Determine the (X, Y) coordinate at the center of the cell enclosing the given text.  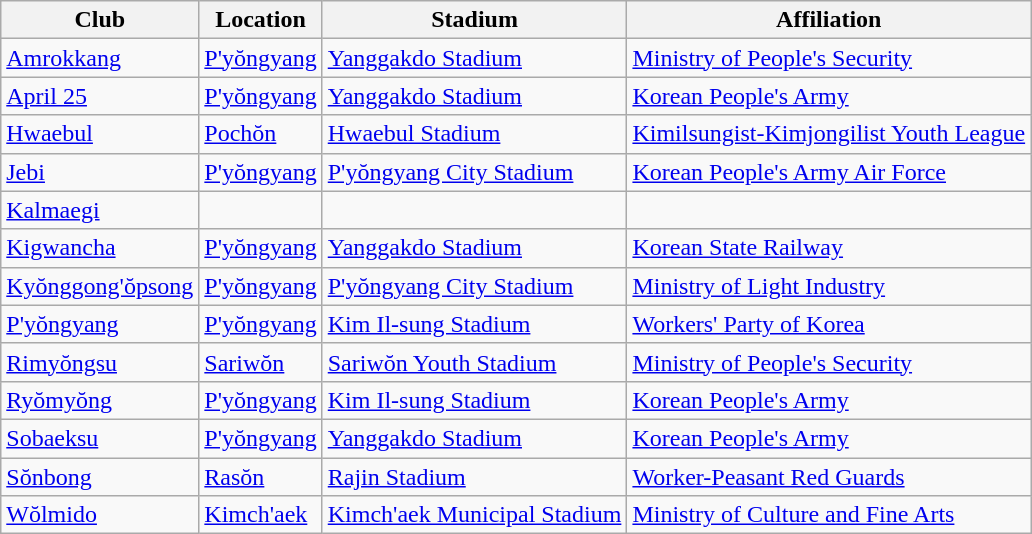
Kimilsungist-Kimjongilist Youth League (829, 134)
Kyŏnggong'ŏpsong (100, 286)
Ministry of Culture and Fine Arts (829, 515)
Hwaebul (100, 134)
Hwaebul Stadium (474, 134)
Club (100, 20)
Amrokkang (100, 58)
April 25 (100, 96)
Workers' Party of Korea (829, 324)
Kigwancha (100, 248)
Sariwŏn Youth Stadium (474, 362)
Korean People's Army Air Force (829, 172)
Jebi (100, 172)
Rimyŏngsu (100, 362)
Kalmaegi (100, 210)
Ministry of Light Industry (829, 286)
Ryŏmyŏng (100, 400)
Worker-Peasant Red Guards (829, 477)
Sŏnbong (100, 477)
Kimch'aek Municipal Stadium (474, 515)
Korean State Railway (829, 248)
Rasŏn (260, 477)
Affiliation (829, 20)
Wŏlmido (100, 515)
Sariwŏn (260, 362)
Pochŏn (260, 134)
Location (260, 20)
Kimch'aek (260, 515)
Rajin Stadium (474, 477)
Sobaeksu (100, 438)
Stadium (474, 20)
